Pinpoint the cell where the given text exists, returning its [X, Y] midpoint coordinate. 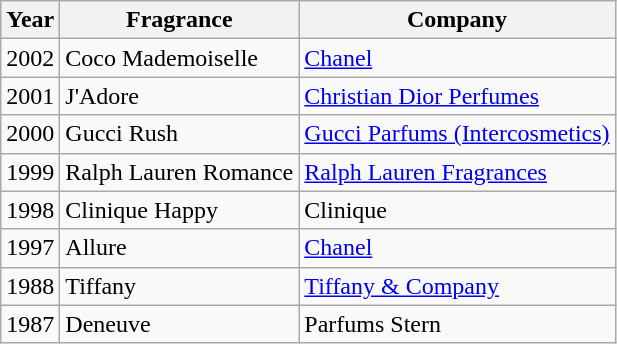
Gucci Parfums (Intercosmetics) [457, 134]
Tiffany & Company [457, 286]
Tiffany [180, 286]
Ralph Lauren Fragrances [457, 172]
Allure [180, 248]
1999 [30, 172]
2001 [30, 96]
Gucci Rush [180, 134]
Fragrance [180, 20]
Clinique Happy [180, 210]
Company [457, 20]
1997 [30, 248]
Ralph Lauren Romance [180, 172]
1987 [30, 324]
Year [30, 20]
Coco Mademoiselle [180, 58]
Parfums Stern [457, 324]
2000 [30, 134]
1998 [30, 210]
Christian Dior Perfumes [457, 96]
Clinique [457, 210]
2002 [30, 58]
J'Adore [180, 96]
Deneuve [180, 324]
1988 [30, 286]
